Provide the (x, y) coordinate of the cell's center where the given text is located.  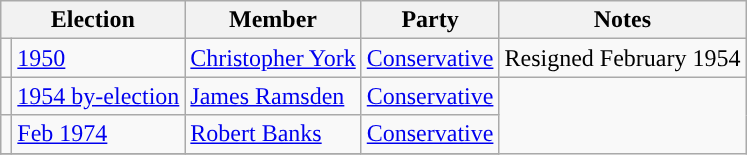
1950 (98, 58)
Christopher York (273, 58)
Member (273, 20)
Notes (622, 20)
Resigned February 1954 (622, 58)
James Ramsden (273, 96)
Feb 1974 (98, 134)
Election (93, 20)
Party (430, 20)
1954 by-election (98, 96)
Robert Banks (273, 134)
